Find where the given text appears and provide that cell's center as [x, y] coordinate. 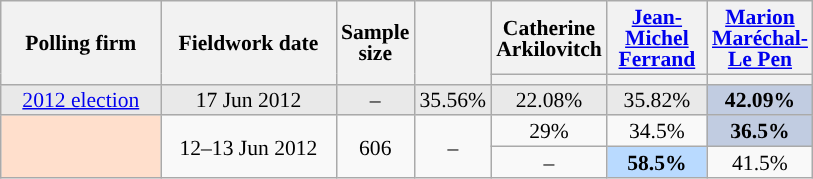
34.5% [657, 132]
29% [549, 132]
2012 election [81, 100]
Jean-Michel Ferrand [657, 38]
606 [375, 147]
Polling firm [81, 42]
36.5% [760, 132]
41.5% [760, 162]
Samplesize [375, 42]
Fieldwork date [248, 42]
42.09% [760, 100]
22.08% [549, 100]
35.56% [452, 100]
58.5% [657, 162]
17 Jun 2012 [248, 100]
Catherine Arkilovitch [549, 38]
Marion Maréchal-Le Pen [760, 38]
12–13 Jun 2012 [248, 147]
35.82% [657, 100]
